Find where the given text appears and provide that cell's center as (x, y) coordinate. 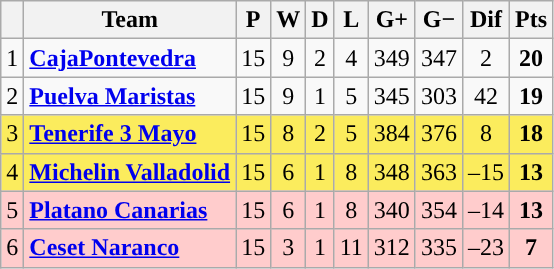
D (320, 20)
–15 (486, 172)
G+ (392, 20)
335 (438, 248)
18 (530, 134)
Team (130, 20)
349 (392, 58)
–14 (486, 210)
G− (438, 20)
42 (486, 96)
7 (530, 248)
345 (392, 96)
20 (530, 58)
Michelin Valladolid (130, 172)
354 (438, 210)
376 (438, 134)
384 (392, 134)
Dif (486, 20)
303 (438, 96)
11 (351, 248)
CajaPontevedra (130, 58)
19 (530, 96)
Pts (530, 20)
–23 (486, 248)
Tenerife 3 Mayo (130, 134)
P (254, 20)
340 (392, 210)
363 (438, 172)
L (351, 20)
Puelva Maristas (130, 96)
Ceset Naranco (130, 248)
Platano Canarias (130, 210)
312 (392, 248)
348 (392, 172)
347 (438, 58)
W (288, 20)
